Detect which cell encompasses the target text, then output its (x, y) center coordinate. 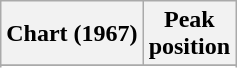
Chart (1967) (72, 34)
Peak position (189, 34)
